Return the (x, y) coordinate for the center point of the cell that contains the specified text.  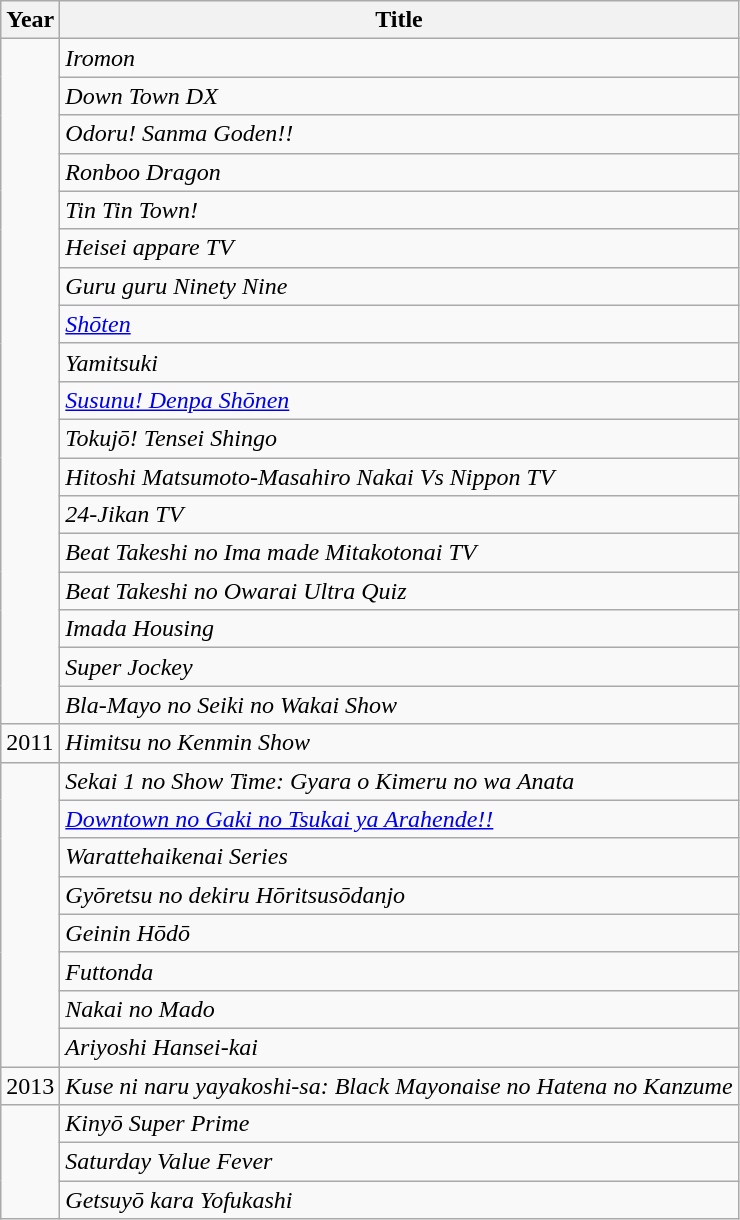
Down Town DX (399, 96)
Title (399, 20)
Kinyō Super Prime (399, 1124)
Heisei appare TV (399, 248)
Susunu! Denpa Shōnen (399, 400)
Beat Takeshi no Owarai Ultra Quiz (399, 591)
Gyōretsu no dekiru Hōritsusōdanjo (399, 895)
Nakai no Mado (399, 1009)
Sekai 1 no Show Time: Gyara o Kimeru no wa Anata (399, 781)
Ronboo Dragon (399, 172)
Hitoshi Matsumoto-Masahiro Nakai Vs Nippon TV (399, 477)
Year (30, 20)
Imada Housing (399, 629)
Getsuyō kara Yofukashi (399, 1200)
Tin Tin Town! (399, 210)
Shōten (399, 324)
Beat Takeshi no Ima made Mitakotonai TV (399, 553)
Odoru! Sanma Goden!! (399, 134)
Himitsu no Kenmin Show (399, 743)
Guru guru Ninety Nine (399, 286)
Yamitsuki (399, 362)
Ariyoshi Hansei-kai (399, 1047)
Super Jockey (399, 667)
Futtonda (399, 971)
Geinin Hōdō (399, 933)
2013 (30, 1085)
24-Jikan TV (399, 515)
Downtown no Gaki no Tsukai ya Arahende!! (399, 819)
Iromon (399, 58)
2011 (30, 743)
Bla-Mayo no Seiki no Wakai Show (399, 705)
Kuse ni naru yayakoshi-sa: Black Mayonaise no Hatena no Kanzume (399, 1085)
Warattehaikenai Series (399, 857)
Saturday Value Fever (399, 1162)
Tokujō! Tensei Shingo (399, 438)
